For the text-containing cell, return its midpoint in [x, y] coordinate format. 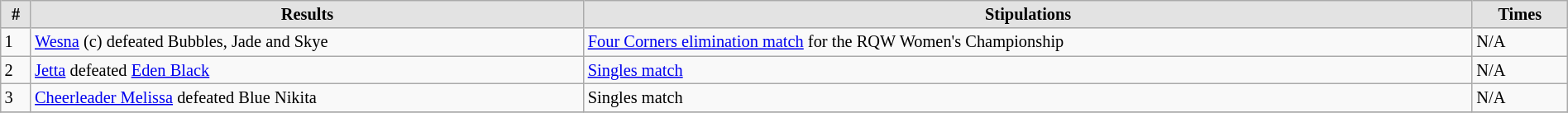
Stipulations [1029, 14]
2 [16, 70]
Four Corners elimination match for the RQW Women's Championship [1029, 42]
3 [16, 97]
Jetta defeated Eden Black [308, 70]
Results [308, 14]
Times [1520, 14]
Wesna (c) defeated Bubbles, Jade and Skye [308, 42]
1 [16, 42]
Cheerleader Melissa defeated Blue Nikita [308, 97]
# [16, 14]
